Capture the cell that displays the provided text and extract its [x, y] central coordinate. 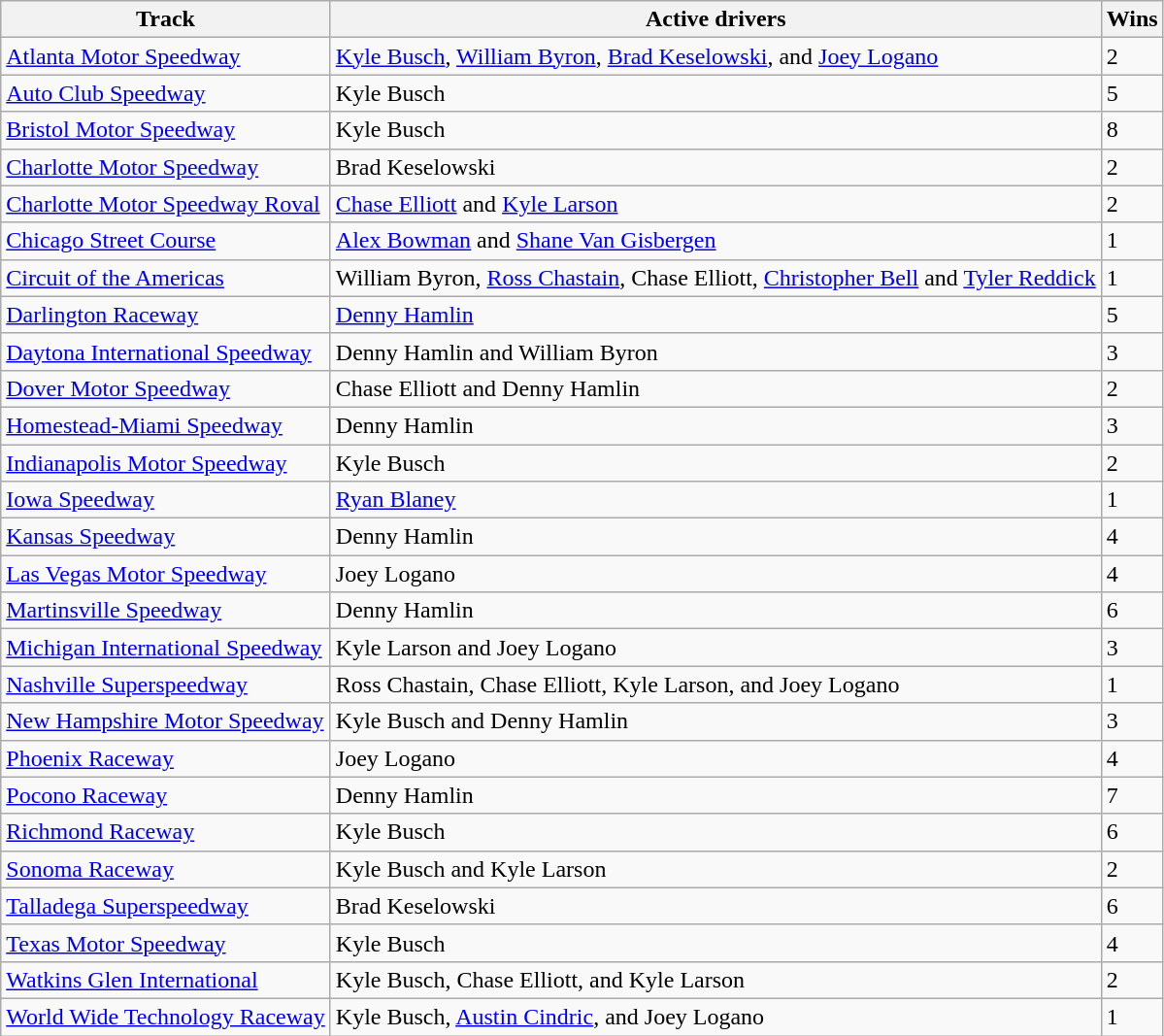
Kyle Busch and Denny Hamlin [715, 721]
Chase Elliott and Denny Hamlin [715, 388]
Indianapolis Motor Speedway [166, 463]
William Byron, Ross Chastain, Chase Elliott, Christopher Bell and Tyler Reddick [715, 278]
Auto Club Speedway [166, 93]
Darlington Raceway [166, 315]
Martinsville Speedway [166, 611]
Kansas Speedway [166, 537]
Chicago Street Course [166, 241]
Las Vegas Motor Speedway [166, 574]
Track [166, 19]
New Hampshire Motor Speedway [166, 721]
Atlanta Motor Speedway [166, 56]
Kyle Busch and Kyle Larson [715, 869]
Homestead-Miami Speedway [166, 425]
Sonoma Raceway [166, 869]
Nashville Superspeedway [166, 685]
Wins [1132, 19]
8 [1132, 130]
Richmond Raceway [166, 832]
Michigan International Speedway [166, 648]
Bristol Motor Speedway [166, 130]
Charlotte Motor Speedway [166, 167]
Chase Elliott and Kyle Larson [715, 204]
Talladega Superspeedway [166, 906]
Iowa Speedway [166, 500]
Kyle Busch, Austin Cindric, and Joey Logano [715, 1017]
Circuit of the Americas [166, 278]
Kyle Busch, William Byron, Brad Keselowski, and Joey Logano [715, 56]
Kyle Busch, Chase Elliott, and Kyle Larson [715, 980]
Denny Hamlin and William Byron [715, 351]
Dover Motor Speedway [166, 388]
Active drivers [715, 19]
Ross Chastain, Chase Elliott, Kyle Larson, and Joey Logano [715, 685]
Watkins Glen International [166, 980]
World Wide Technology Raceway [166, 1017]
Texas Motor Speedway [166, 943]
Pocono Raceway [166, 795]
Alex Bowman and Shane Van Gisbergen [715, 241]
Daytona International Speedway [166, 351]
Kyle Larson and Joey Logano [715, 648]
7 [1132, 795]
Phoenix Raceway [166, 758]
Charlotte Motor Speedway Roval [166, 204]
Ryan Blaney [715, 500]
